Capture the cell that displays the provided text and extract its (x, y) central coordinate. 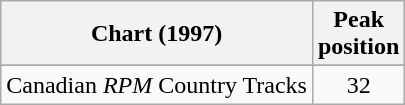
32 (358, 85)
Chart (1997) (157, 34)
Peakposition (358, 34)
Canadian RPM Country Tracks (157, 85)
